From the cell containing the given text, extract its center point as [X, Y] coordinate. 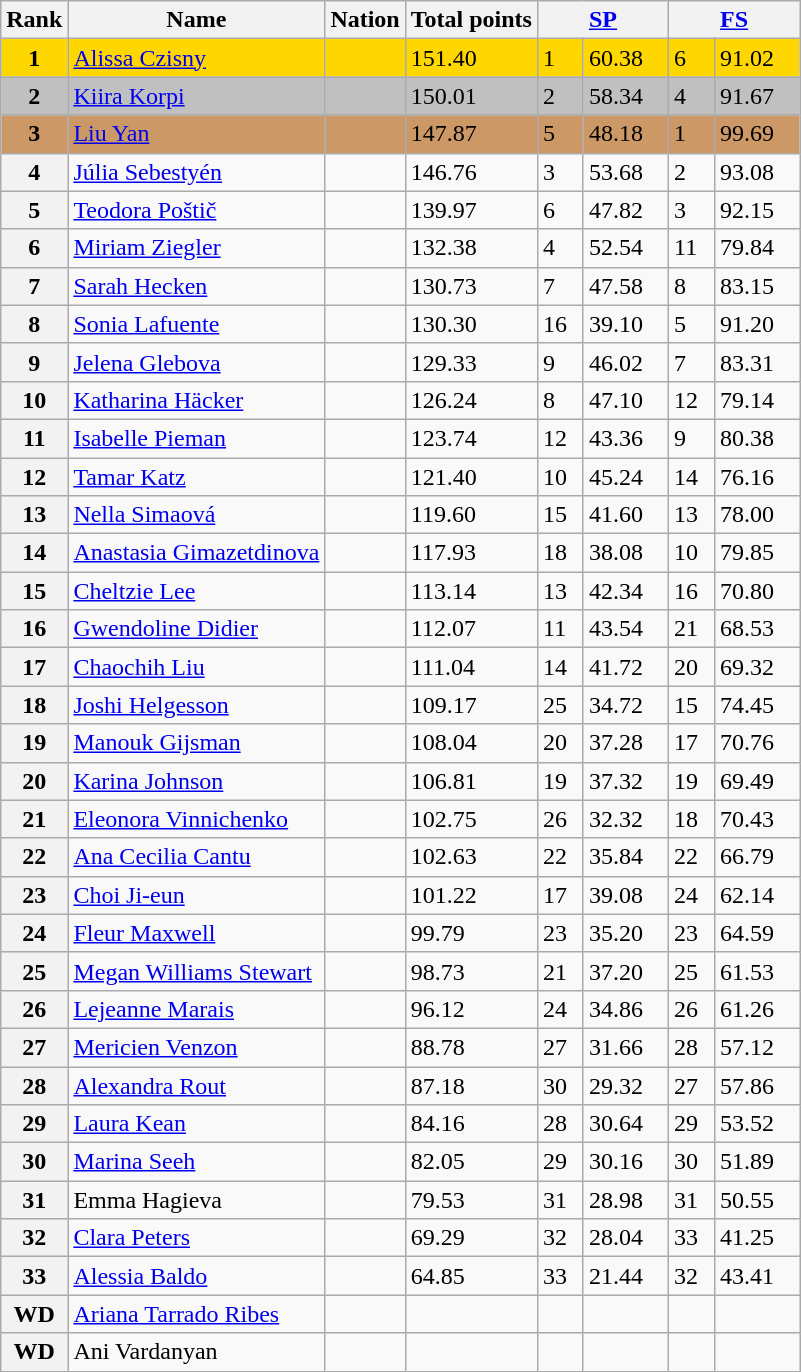
70.76 [756, 743]
106.81 [471, 781]
91.20 [756, 324]
Júlia Sebestyén [196, 172]
Fleur Maxwell [196, 933]
61.26 [756, 1009]
82.05 [471, 1162]
130.73 [471, 286]
61.53 [756, 971]
Karina Johnson [196, 781]
123.74 [471, 438]
79.85 [756, 553]
121.40 [471, 477]
48.18 [626, 134]
96.12 [471, 1009]
37.32 [626, 781]
35.20 [626, 933]
88.78 [471, 1047]
Nella Simaová [196, 515]
FS [734, 20]
Lejeanne Marais [196, 1009]
31.66 [626, 1047]
53.68 [626, 172]
69.32 [756, 667]
37.28 [626, 743]
47.10 [626, 400]
Joshi Helgesson [196, 705]
111.04 [471, 667]
43.36 [626, 438]
Ana Cecilia Cantu [196, 857]
57.12 [756, 1047]
146.76 [471, 172]
62.14 [756, 895]
Manouk Gijsman [196, 743]
126.24 [471, 400]
119.60 [471, 515]
Clara Peters [196, 1238]
102.63 [471, 857]
41.25 [756, 1238]
Sonia Lafuente [196, 324]
69.29 [471, 1238]
37.20 [626, 971]
53.52 [756, 1124]
68.53 [756, 629]
93.08 [756, 172]
151.40 [471, 58]
58.34 [626, 96]
101.22 [471, 895]
76.16 [756, 477]
60.38 [626, 58]
42.34 [626, 591]
80.38 [756, 438]
150.01 [471, 96]
Total points [471, 20]
70.80 [756, 591]
43.41 [756, 1276]
Nation [365, 20]
Sarah Hecken [196, 286]
74.45 [756, 705]
79.14 [756, 400]
78.00 [756, 515]
Megan Williams Stewart [196, 971]
Name [196, 20]
129.33 [471, 362]
Alissa Czisny [196, 58]
Isabelle Pieman [196, 438]
87.18 [471, 1085]
Katharina Häcker [196, 400]
83.31 [756, 362]
Jelena Glebova [196, 362]
102.75 [471, 819]
32.32 [626, 819]
57.86 [756, 1085]
70.43 [756, 819]
99.69 [756, 134]
Chaochih Liu [196, 667]
Ariana Tarrado Ribes [196, 1314]
39.08 [626, 895]
132.38 [471, 248]
47.82 [626, 210]
29.32 [626, 1085]
52.54 [626, 248]
83.15 [756, 286]
98.73 [471, 971]
79.53 [471, 1200]
Alessia Baldo [196, 1276]
30.16 [626, 1162]
41.60 [626, 515]
Miriam Ziegler [196, 248]
92.15 [756, 210]
SP [602, 20]
Ani Vardanyan [196, 1352]
Emma Hagieva [196, 1200]
43.54 [626, 629]
28.98 [626, 1200]
Alexandra Rout [196, 1085]
35.84 [626, 857]
147.87 [471, 134]
64.59 [756, 933]
Marina Seeh [196, 1162]
Mericien Venzon [196, 1047]
Teodora Poštič [196, 210]
Choi Ji-eun [196, 895]
Rank [34, 20]
Cheltzie Lee [196, 591]
47.58 [626, 286]
139.97 [471, 210]
34.72 [626, 705]
Liu Yan [196, 134]
117.93 [471, 553]
41.72 [626, 667]
50.55 [756, 1200]
Laura Kean [196, 1124]
38.08 [626, 553]
84.16 [471, 1124]
64.85 [471, 1276]
113.14 [471, 591]
130.30 [471, 324]
108.04 [471, 743]
Gwendoline Didier [196, 629]
99.79 [471, 933]
112.07 [471, 629]
91.02 [756, 58]
Eleonora Vinnichenko [196, 819]
Tamar Katz [196, 477]
69.49 [756, 781]
66.79 [756, 857]
91.67 [756, 96]
46.02 [626, 362]
109.17 [471, 705]
Anastasia Gimazetdinova [196, 553]
21.44 [626, 1276]
51.89 [756, 1162]
79.84 [756, 248]
30.64 [626, 1124]
34.86 [626, 1009]
28.04 [626, 1238]
45.24 [626, 477]
Kiira Korpi [196, 96]
39.10 [626, 324]
